Determine the (x, y) coordinate at the center of the cell enclosing the given text.  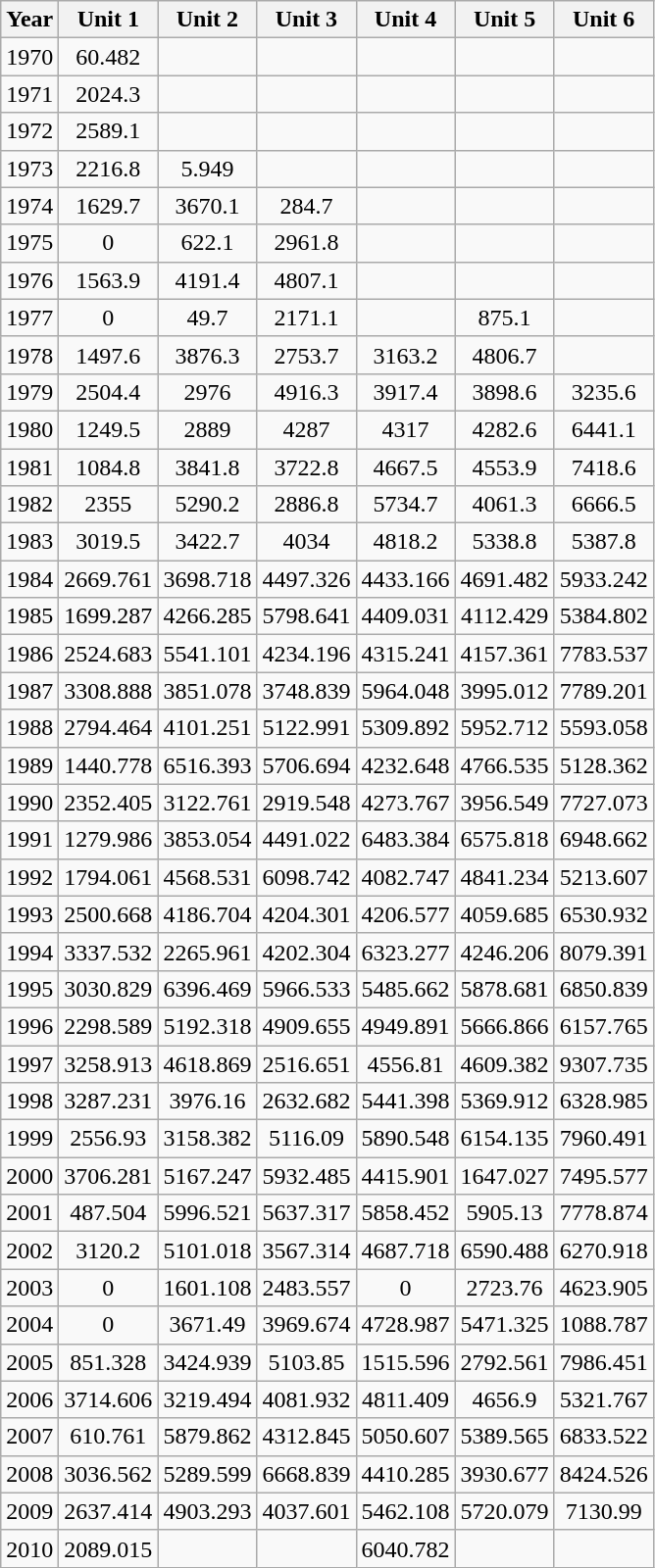
1993 (29, 914)
5167.247 (208, 1176)
7130.99 (604, 1511)
4232.648 (406, 765)
8079.391 (604, 952)
4206.577 (406, 914)
2556.93 (108, 1139)
2002 (29, 1250)
2024.3 (108, 94)
5858.452 (406, 1213)
1995 (29, 989)
3287.231 (108, 1102)
1984 (29, 579)
4246.206 (504, 952)
4157.361 (504, 654)
3698.718 (208, 579)
3337.532 (108, 952)
2723.76 (504, 1288)
7783.537 (604, 654)
5289.599 (208, 1474)
1999 (29, 1139)
1980 (29, 429)
3714.606 (108, 1399)
1997 (29, 1063)
3163.2 (406, 355)
4273.767 (406, 803)
5933.242 (604, 579)
1986 (29, 654)
1974 (29, 206)
1084.8 (108, 467)
1972 (29, 131)
5050.607 (406, 1437)
6396.469 (208, 989)
3969.674 (306, 1325)
3019.5 (108, 542)
3995.012 (504, 691)
1563.9 (108, 280)
5890.548 (406, 1139)
Unit 6 (604, 20)
8424.526 (604, 1474)
5128.362 (604, 765)
851.328 (108, 1362)
2753.7 (306, 355)
7986.451 (604, 1362)
6530.932 (604, 914)
5541.101 (208, 654)
4949.891 (406, 1026)
4037.601 (306, 1511)
1976 (29, 280)
6833.522 (604, 1437)
5441.398 (406, 1102)
1996 (29, 1026)
6441.1 (604, 429)
3158.382 (208, 1139)
5932.485 (306, 1176)
2919.548 (306, 803)
Unit 5 (504, 20)
5720.079 (504, 1511)
1985 (29, 616)
4766.535 (504, 765)
5.949 (208, 169)
2794.464 (108, 728)
5996.521 (208, 1213)
3853.054 (208, 840)
2009 (29, 1511)
3898.6 (504, 392)
3219.494 (208, 1399)
610.761 (108, 1437)
3670.1 (208, 206)
4553.9 (504, 467)
3748.839 (306, 691)
1994 (29, 952)
1629.7 (108, 206)
4312.845 (306, 1437)
4204.301 (306, 914)
5666.866 (504, 1026)
4841.234 (504, 877)
4234.196 (306, 654)
3876.3 (208, 355)
5338.8 (504, 542)
3706.281 (108, 1176)
2265.961 (208, 952)
3671.49 (208, 1325)
3258.913 (108, 1063)
7495.577 (604, 1176)
4916.3 (306, 392)
4806.7 (504, 355)
3722.8 (306, 467)
3917.4 (406, 392)
2005 (29, 1362)
Unit 4 (406, 20)
2298.589 (108, 1026)
3120.2 (108, 1250)
1971 (29, 94)
6850.839 (604, 989)
1988 (29, 728)
5798.641 (306, 616)
4410.285 (406, 1474)
5101.018 (208, 1250)
Unit 2 (208, 20)
1601.108 (208, 1288)
3956.549 (504, 803)
4618.869 (208, 1063)
4609.382 (504, 1063)
2632.682 (306, 1102)
Year (29, 20)
Unit 3 (306, 20)
5471.325 (504, 1325)
1979 (29, 392)
3976.16 (208, 1102)
1975 (29, 243)
4491.022 (306, 840)
5290.2 (208, 505)
3308.888 (108, 691)
7778.874 (604, 1213)
1987 (29, 691)
2000 (29, 1176)
3036.562 (108, 1474)
6154.135 (504, 1139)
2889 (208, 429)
5905.13 (504, 1213)
4034 (306, 542)
6590.488 (504, 1250)
7789.201 (604, 691)
5103.85 (306, 1362)
5321.767 (604, 1399)
2008 (29, 1474)
4568.531 (208, 877)
1699.287 (108, 616)
5462.108 (406, 1511)
6323.277 (406, 952)
4317 (406, 429)
5384.802 (604, 616)
6270.918 (604, 1250)
5213.607 (604, 877)
5593.058 (604, 728)
1088.787 (604, 1325)
5485.662 (406, 989)
4059.685 (504, 914)
4202.304 (306, 952)
5964.048 (406, 691)
4687.718 (406, 1250)
4433.166 (406, 579)
284.7 (306, 206)
1998 (29, 1102)
4728.987 (406, 1325)
4081.932 (306, 1399)
5637.317 (306, 1213)
60.482 (108, 57)
2006 (29, 1399)
622.1 (208, 243)
4282.6 (504, 429)
2976 (208, 392)
1279.986 (108, 840)
6157.765 (604, 1026)
1982 (29, 505)
4623.905 (604, 1288)
3841.8 (208, 467)
1981 (29, 467)
4101.251 (208, 728)
4082.747 (406, 877)
1249.5 (108, 429)
5122.991 (306, 728)
4315.241 (406, 654)
1497.6 (108, 355)
1977 (29, 318)
5116.09 (306, 1139)
4818.2 (406, 542)
2355 (108, 505)
4667.5 (406, 467)
2792.561 (504, 1362)
2001 (29, 1213)
6328.985 (604, 1102)
2504.4 (108, 392)
1983 (29, 542)
4909.655 (306, 1026)
6666.5 (604, 505)
5952.712 (504, 728)
3567.314 (306, 1250)
1978 (29, 355)
4112.429 (504, 616)
4556.81 (406, 1063)
5389.565 (504, 1437)
4903.293 (208, 1511)
6948.662 (604, 840)
2352.405 (108, 803)
3424.939 (208, 1362)
4656.9 (504, 1399)
6668.839 (306, 1474)
2003 (29, 1288)
2637.414 (108, 1511)
3930.677 (504, 1474)
49.7 (208, 318)
4191.4 (208, 280)
2524.683 (108, 654)
2010 (29, 1548)
2004 (29, 1325)
4497.326 (306, 579)
1440.778 (108, 765)
6483.384 (406, 840)
6575.818 (504, 840)
4807.1 (306, 280)
5309.892 (406, 728)
2589.1 (108, 131)
5369.912 (504, 1102)
3422.7 (208, 542)
2961.8 (306, 243)
4061.3 (504, 505)
4266.285 (208, 616)
875.1 (504, 318)
1973 (29, 169)
2886.8 (306, 505)
4691.482 (504, 579)
5878.681 (504, 989)
1970 (29, 57)
3235.6 (604, 392)
2483.557 (306, 1288)
6516.393 (208, 765)
1992 (29, 877)
6040.782 (406, 1548)
1990 (29, 803)
2089.015 (108, 1548)
2669.761 (108, 579)
1989 (29, 765)
4409.031 (406, 616)
2216.8 (108, 169)
2171.1 (306, 318)
7727.073 (604, 803)
2500.668 (108, 914)
4415.901 (406, 1176)
1647.027 (504, 1176)
2007 (29, 1437)
7960.491 (604, 1139)
7418.6 (604, 467)
5387.8 (604, 542)
487.504 (108, 1213)
4811.409 (406, 1399)
1515.596 (406, 1362)
Unit 1 (108, 20)
5966.533 (306, 989)
4186.704 (208, 914)
3851.078 (208, 691)
5734.7 (406, 505)
3122.761 (208, 803)
3030.829 (108, 989)
5706.694 (306, 765)
5192.318 (208, 1026)
6098.742 (306, 877)
1794.061 (108, 877)
1991 (29, 840)
2516.651 (306, 1063)
5879.862 (208, 1437)
4287 (306, 429)
9307.735 (604, 1063)
